Locate the cell with the specified text and output its (X, Y) center coordinate. 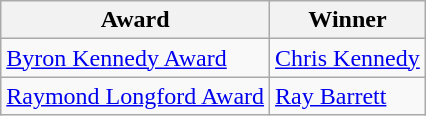
Winner (348, 20)
Award (136, 20)
Ray Barrett (348, 96)
Byron Kennedy Award (136, 58)
Chris Kennedy (348, 58)
Raymond Longford Award (136, 96)
